Find where the given text appears and provide that cell's center as (X, Y) coordinate. 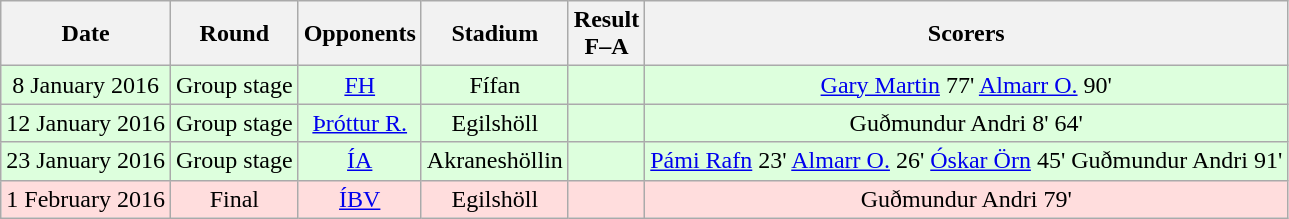
Þróttur R. (360, 123)
Pámi Rafn 23' Almarr O. 26' Óskar Örn 45' Guðmundur Andri 91' (966, 161)
Stadium (494, 34)
Fífan (494, 85)
FH (360, 85)
8 January 2016 (86, 85)
23 January 2016 (86, 161)
Akraneshöllin (494, 161)
Final (234, 199)
ÍBV (360, 199)
Round (234, 34)
Opponents (360, 34)
ÍA (360, 161)
ResultF–A (606, 34)
Gary Martin 77' Almarr O. 90' (966, 85)
Date (86, 34)
1 February 2016 (86, 199)
12 January 2016 (86, 123)
Guðmundur Andri 8' 64' (966, 123)
Guðmundur Andri 79' (966, 199)
Scorers (966, 34)
